Determine the [x, y] coordinate at the center of the cell enclosing the given text.  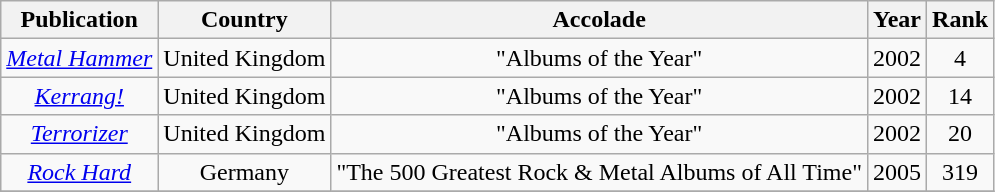
Publication [80, 20]
Germany [244, 172]
14 [960, 96]
2005 [896, 172]
"The 500 Greatest Rock & Metal Albums of All Time" [600, 172]
20 [960, 134]
Rock Hard [80, 172]
Metal Hammer [80, 58]
Year [896, 20]
Rank [960, 20]
Accolade [600, 20]
4 [960, 58]
319 [960, 172]
Country [244, 20]
Kerrang! [80, 96]
Terrorizer [80, 134]
